Pinpoint the cell where the given text exists, returning its [X, Y] midpoint coordinate. 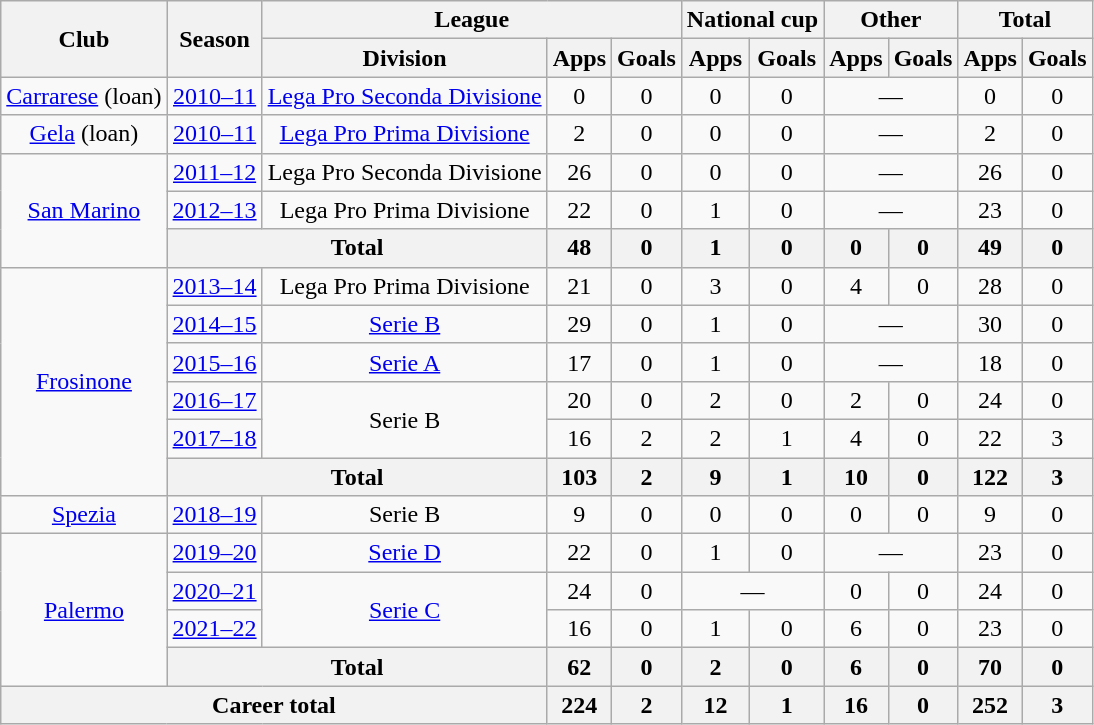
Frosinone [84, 381]
103 [579, 477]
2013–14 [214, 286]
2018–19 [214, 515]
League [472, 20]
224 [579, 705]
2012–13 [214, 210]
17 [579, 362]
30 [990, 324]
252 [990, 705]
48 [579, 248]
Gela (loan) [84, 134]
Carrarese (loan) [84, 96]
Palermo [84, 610]
San Marino [84, 210]
2014–15 [214, 324]
62 [579, 667]
18 [990, 362]
21 [579, 286]
Other [891, 20]
Serie D [404, 553]
Season [214, 39]
70 [990, 667]
29 [579, 324]
2017–18 [214, 438]
National cup [752, 20]
2016–17 [214, 400]
Club [84, 39]
2015–16 [214, 362]
Division [404, 58]
122 [990, 477]
Career total [274, 705]
49 [990, 248]
20 [579, 400]
28 [990, 286]
Serie A [404, 362]
10 [856, 477]
2019–20 [214, 553]
Spezia [84, 515]
Serie C [404, 610]
2021–22 [214, 629]
2011–12 [214, 172]
12 [715, 705]
2020–21 [214, 591]
